Pinpoint the cell where the given text exists, returning its [X, Y] midpoint coordinate. 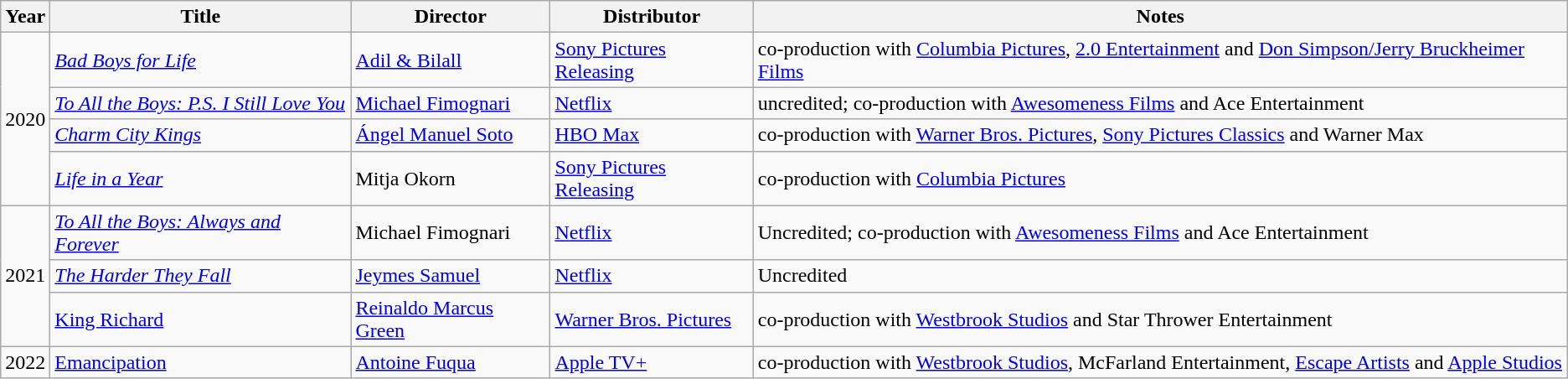
Warner Bros. Pictures [652, 319]
Bad Boys for Life [201, 60]
To All the Boys: Always and Forever [201, 233]
Year [25, 17]
uncredited; co-production with Awesomeness Films and Ace Entertainment [1160, 103]
Ángel Manuel Soto [451, 135]
Uncredited [1160, 276]
Life in a Year [201, 178]
2021 [25, 276]
Apple TV+ [652, 362]
Director [451, 17]
co-production with Columbia Pictures, 2.0 Entertainment and Don Simpson/Jerry Bruckheimer Films [1160, 60]
To All the Boys: P.S. I Still Love You [201, 103]
Antoine Fuqua [451, 362]
co-production with Westbrook Studios, McFarland Entertainment, Escape Artists and Apple Studios [1160, 362]
Title [201, 17]
Charm City Kings [201, 135]
The Harder They Fall [201, 276]
HBO Max [652, 135]
co-production with Columbia Pictures [1160, 178]
Mitja Okorn [451, 178]
Notes [1160, 17]
Distributor [652, 17]
co-production with Westbrook Studios and Star Thrower Entertainment [1160, 319]
King Richard [201, 319]
2022 [25, 362]
co-production with Warner Bros. Pictures, Sony Pictures Classics and Warner Max [1160, 135]
Adil & Bilall [451, 60]
Reinaldo Marcus Green [451, 319]
Uncredited; co-production with Awesomeness Films and Ace Entertainment [1160, 233]
Emancipation [201, 362]
Jeymes Samuel [451, 276]
2020 [25, 119]
